Extract the [X, Y] coordinate from the center of the cell holding the provided text.  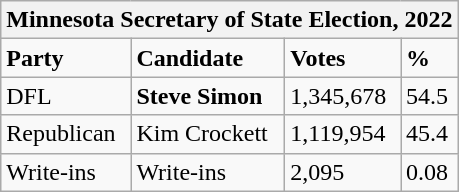
Minnesota Secretary of State Election, 2022 [230, 20]
DFL [66, 96]
54.5 [430, 96]
1,119,954 [343, 134]
Votes [343, 58]
2,095 [343, 172]
Steve Simon [208, 96]
% [430, 58]
Republican [66, 134]
Party [66, 58]
45.4 [430, 134]
0.08 [430, 172]
Candidate [208, 58]
Kim Crockett [208, 134]
1,345,678 [343, 96]
